From the cell containing the given text, extract its center point as (X, Y) coordinate. 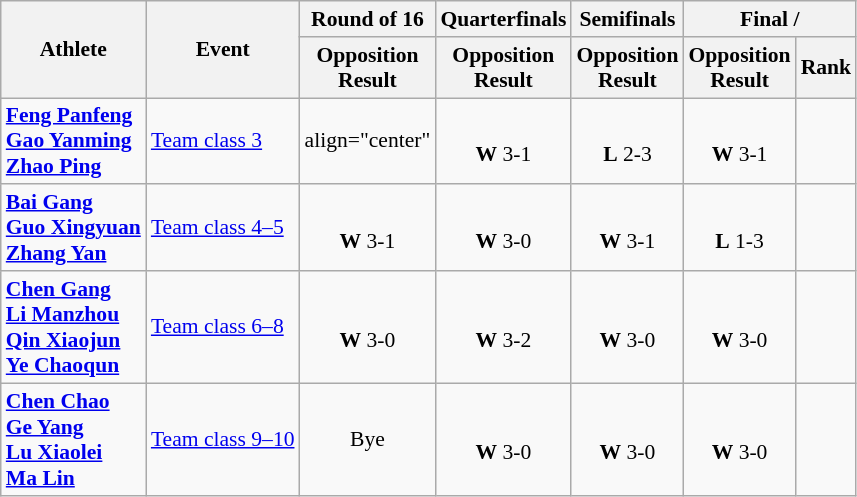
align="center" (368, 142)
Chen Chao Ge Yang Lu Xiaolei Ma Lin (74, 439)
W 3-2 (503, 327)
Event (223, 50)
Bye (368, 439)
L 2-3 (627, 142)
Rank (826, 68)
Athlete (74, 50)
Quarterfinals (503, 19)
Semifinals (627, 19)
Round of 16 (368, 19)
Team class 6–8 (223, 327)
Final / (770, 19)
L 1-3 (739, 228)
Bai Gang Guo Xingyuan Zhang Yan (74, 228)
Chen Gang Li Manzhou Qin Xiaojun Ye Chaoqun (74, 327)
Feng Panfeng Gao Yanming Zhao Ping (74, 142)
Team class 9–10 (223, 439)
Team class 3 (223, 142)
Team class 4–5 (223, 228)
